For the text-containing cell, return its midpoint in (X, Y) coordinate format. 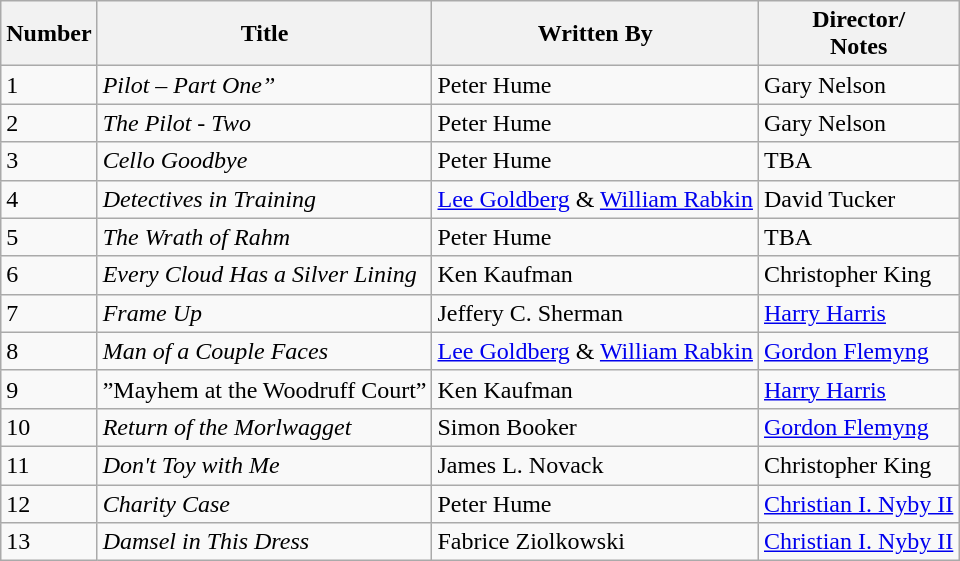
5 (49, 237)
Damsel in This Dress (264, 542)
Written By (596, 34)
Fabrice Ziolkowski (596, 542)
1 (49, 85)
Director/Notes (858, 34)
3 (49, 161)
Cello Goodbye (264, 161)
Number (49, 34)
6 (49, 275)
Simon Booker (596, 427)
Every Cloud Has a Silver Lining (264, 275)
13 (49, 542)
Jeffery C. Sherman (596, 313)
Charity Case (264, 503)
The Wrath of Rahm (264, 237)
2 (49, 123)
Don't Toy with Me (264, 465)
8 (49, 351)
10 (49, 427)
11 (49, 465)
Man of a Couple Faces (264, 351)
David Tucker (858, 199)
Detectives in Training (264, 199)
Frame Up (264, 313)
James L. Novack (596, 465)
Pilot – Part One” (264, 85)
7 (49, 313)
9 (49, 389)
The Pilot - Two (264, 123)
Title (264, 34)
”Mayhem at the Woodruff Court” (264, 389)
4 (49, 199)
Return of the Morlwagget (264, 427)
12 (49, 503)
